For the text-containing cell, return its midpoint in [x, y] coordinate format. 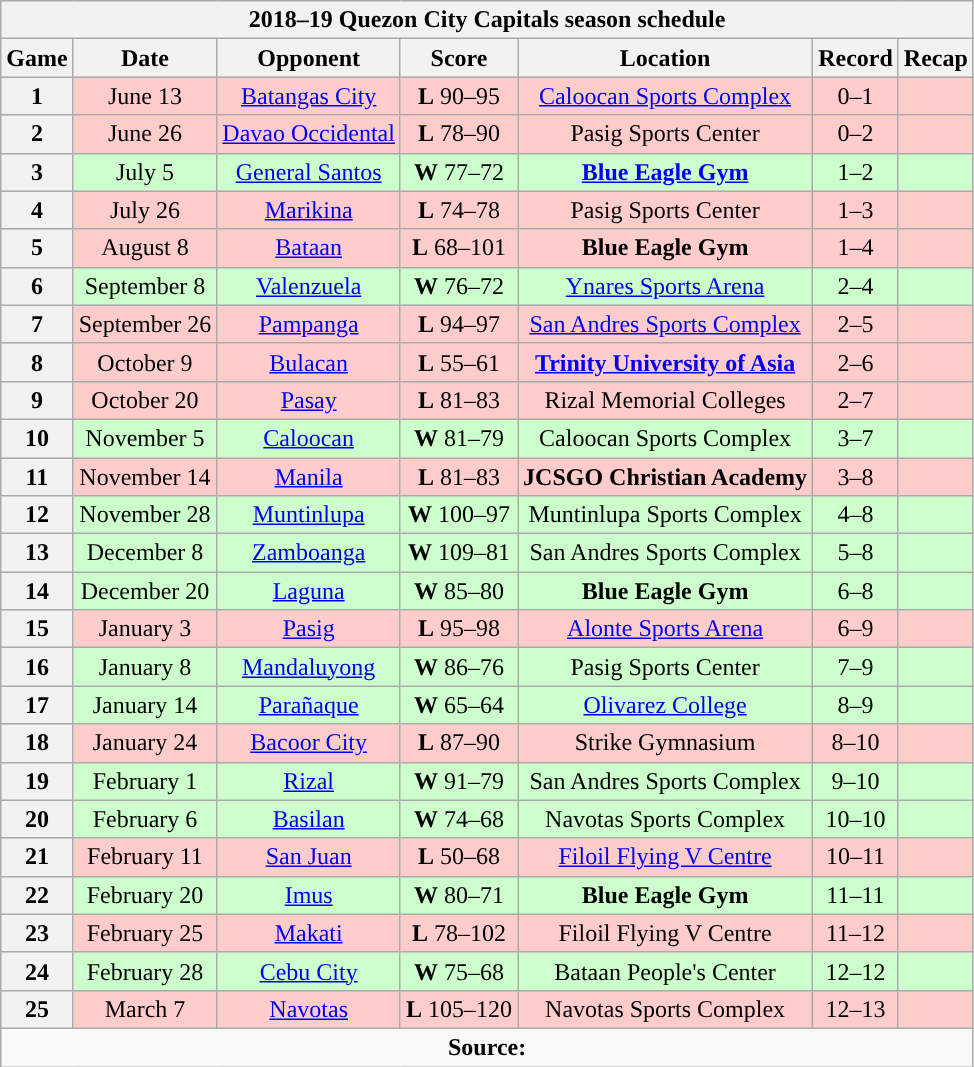
Date [145, 58]
Pasay [309, 400]
14 [37, 591]
Zamboanga [309, 553]
Ynares Sports Arena [666, 286]
6–9 [856, 629]
24 [37, 971]
Makati [309, 933]
13 [37, 553]
0–2 [856, 134]
October 20 [145, 400]
L 55–61 [458, 362]
Bataan People's Center [666, 971]
Trinity University of Asia [666, 362]
Opponent [309, 58]
February 11 [145, 857]
W 65–64 [458, 705]
17 [37, 705]
Valenzuela [309, 286]
4 [37, 210]
W 77–72 [458, 172]
8 [37, 362]
Cebu City [309, 971]
W 76–72 [458, 286]
23 [37, 933]
October 9 [145, 362]
Recap [936, 58]
L 50–68 [458, 857]
Rizal Memorial Colleges [666, 400]
Strike Gymnasium [666, 743]
Rizal [309, 781]
15 [37, 629]
W 81–79 [458, 438]
25 [37, 1009]
June 13 [145, 96]
Olivarez College [666, 705]
February 25 [145, 933]
Muntinlupa [309, 515]
February 20 [145, 895]
Pasig [309, 629]
9–10 [856, 781]
W 74–68 [458, 819]
Pampanga [309, 324]
L 74–78 [458, 210]
Bataan [309, 248]
September 8 [145, 286]
12–12 [856, 971]
2–5 [856, 324]
November 14 [145, 477]
L 78–90 [458, 134]
7–9 [856, 667]
2 [37, 134]
Laguna [309, 591]
Score [458, 58]
July 26 [145, 210]
W 75–68 [458, 971]
Parañaque [309, 705]
February 6 [145, 819]
January 3 [145, 629]
W 85–80 [458, 591]
Batangas City [309, 96]
Muntinlupa Sports Complex [666, 515]
Bacoor City [309, 743]
March 7 [145, 1009]
0–1 [856, 96]
6–8 [856, 591]
3–8 [856, 477]
1–3 [856, 210]
W 109–81 [458, 553]
1 [37, 96]
18 [37, 743]
Game [37, 58]
San Juan [309, 857]
12 [37, 515]
11–11 [856, 895]
19 [37, 781]
5–8 [856, 553]
November 28 [145, 515]
December 20 [145, 591]
2–7 [856, 400]
20 [37, 819]
September 26 [145, 324]
W 100–97 [458, 515]
W 80–71 [458, 895]
November 5 [145, 438]
August 8 [145, 248]
December 8 [145, 553]
L 90–95 [458, 96]
Alonte Sports Arena [666, 629]
2018–19 Quezon City Capitals season schedule [488, 20]
Marikina [309, 210]
L 78–102 [458, 933]
Davao Occidental [309, 134]
4–8 [856, 515]
21 [37, 857]
2–4 [856, 286]
Record [856, 58]
11–12 [856, 933]
Mandaluyong [309, 667]
2–6 [856, 362]
Caloocan [309, 438]
9 [37, 400]
1–2 [856, 172]
10–11 [856, 857]
L 95–98 [458, 629]
10–10 [856, 819]
1–4 [856, 248]
L 68–101 [458, 248]
6 [37, 286]
July 5 [145, 172]
L 87–90 [458, 743]
February 1 [145, 781]
8–9 [856, 705]
12–13 [856, 1009]
16 [37, 667]
L 105–120 [458, 1009]
June 26 [145, 134]
January 14 [145, 705]
Imus [309, 895]
Location [666, 58]
3–7 [856, 438]
January 24 [145, 743]
January 8 [145, 667]
L 94–97 [458, 324]
Basilan [309, 819]
11 [37, 477]
5 [37, 248]
22 [37, 895]
W 91–79 [458, 781]
Source: [488, 1047]
Navotas [309, 1009]
February 28 [145, 971]
7 [37, 324]
JCSGO Christian Academy [666, 477]
W 86–76 [458, 667]
8–10 [856, 743]
10 [37, 438]
3 [37, 172]
General Santos [309, 172]
Bulacan [309, 362]
Manila [309, 477]
